Return the [x, y] coordinate for the center point of the cell that contains the specified text.  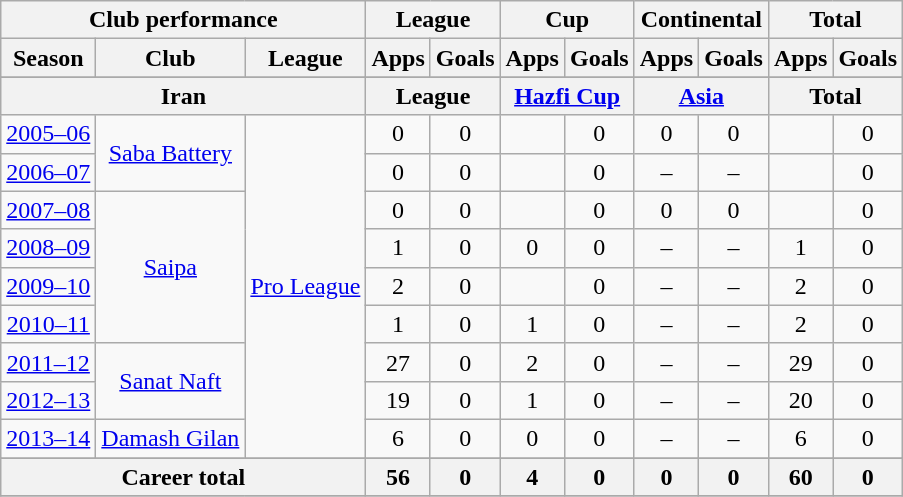
Sanat Naft [170, 381]
2012–13 [48, 400]
Saba Battery [170, 153]
Hazfi Cup [567, 96]
2009–10 [48, 286]
Cup [567, 20]
4 [532, 477]
Season [48, 58]
2010–11 [48, 324]
19 [398, 400]
Asia [701, 96]
Club performance [184, 20]
Pro League [306, 286]
Saipa [170, 267]
2008–09 [48, 248]
29 [800, 362]
2013–14 [48, 438]
60 [800, 477]
20 [800, 400]
2005–06 [48, 134]
Damash Gilan [170, 438]
Iran [184, 96]
Club [170, 58]
Continental [701, 20]
27 [398, 362]
2006–07 [48, 172]
Career total [184, 477]
2007–08 [48, 210]
56 [398, 477]
2011–12 [48, 362]
